Find where the given text appears and provide that cell's center as [x, y] coordinate. 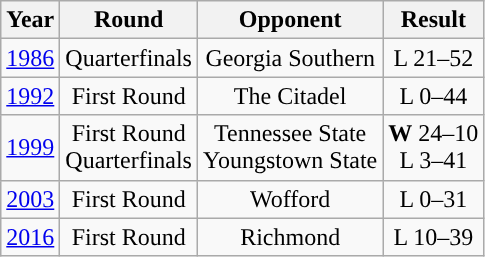
Quarterfinals [129, 58]
L 0–31 [434, 199]
L 10–39 [434, 237]
W 24–10L 3–41 [434, 148]
L 21–52 [434, 58]
L 0–44 [434, 96]
Opponent [290, 20]
1986 [30, 58]
Wofford [290, 199]
Year [30, 20]
1992 [30, 96]
First RoundQuarterfinals [129, 148]
2003 [30, 199]
Georgia Southern [290, 58]
1999 [30, 148]
Tennessee StateYoungstown State [290, 148]
The Citadel [290, 96]
Round [129, 20]
Richmond [290, 237]
Result [434, 20]
2016 [30, 237]
